Provide the [x, y] coordinate of the cell's center where the given text is located.  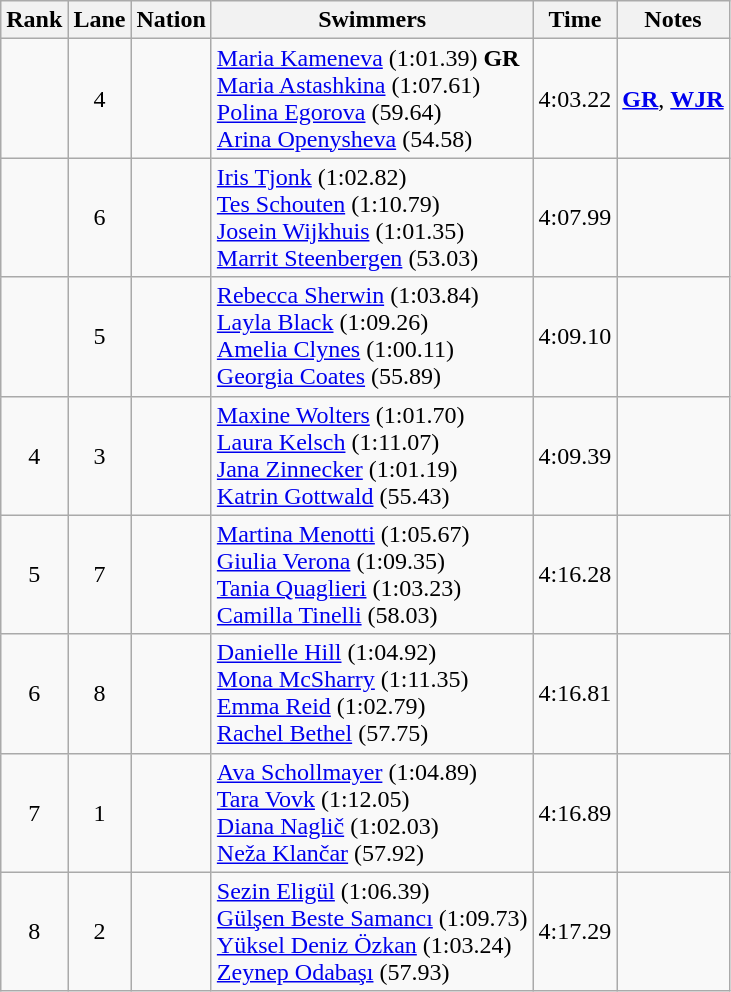
Rebecca Sherwin (1:03.84)Layla Black (1:09.26)Amelia Clynes (1:00.11)Georgia Coates (55.89) [372, 336]
4:16.81 [575, 694]
Ava Schollmayer (1:04.89)Tara Vovk (1:12.05)Diana Naglič (1:02.03)Neža Klančar (57.92) [372, 812]
Maria Kameneva (1:01.39) GRMaria Astashkina (1:07.61)Polina Egorova (59.64)Arina Openysheva (54.58) [372, 98]
Lane [100, 20]
Iris Tjonk (1:02.82)Tes Schouten (1:10.79)Josein Wijkhuis (1:01.35)Marrit Steenbergen (53.03) [372, 218]
Swimmers [372, 20]
Nation [171, 20]
GR, WJR [673, 98]
3 [100, 456]
1 [100, 812]
2 [100, 932]
Sezin Eligül (1:06.39)Gülşen Beste Samancı (1:09.73)Yüksel Deniz Özkan (1:03.24)Zeynep Odabaşı (57.93) [372, 932]
Martina Menotti (1:05.67)Giulia Verona (1:09.35)Tania Quaglieri (1:03.23)Camilla Tinelli (58.03) [372, 574]
4:09.39 [575, 456]
4:17.29 [575, 932]
Time [575, 20]
4:16.89 [575, 812]
Danielle Hill (1:04.92)Mona McSharry (1:11.35)Emma Reid (1:02.79)Rachel Bethel (57.75) [372, 694]
4:09.10 [575, 336]
4:07.99 [575, 218]
Notes [673, 20]
Maxine Wolters (1:01.70)Laura Kelsch (1:11.07)Jana Zinnecker (1:01.19)Katrin Gottwald (55.43) [372, 456]
4:03.22 [575, 98]
4:16.28 [575, 574]
Rank [34, 20]
